Extract the [X, Y] coordinate from the center of the cell holding the provided text.  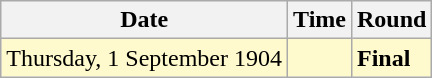
Date [144, 20]
Round [391, 20]
Final [391, 58]
Time [320, 20]
Thursday, 1 September 1904 [144, 58]
